Identify which cell holds the provided text, then report its [x, y] central coordinate. 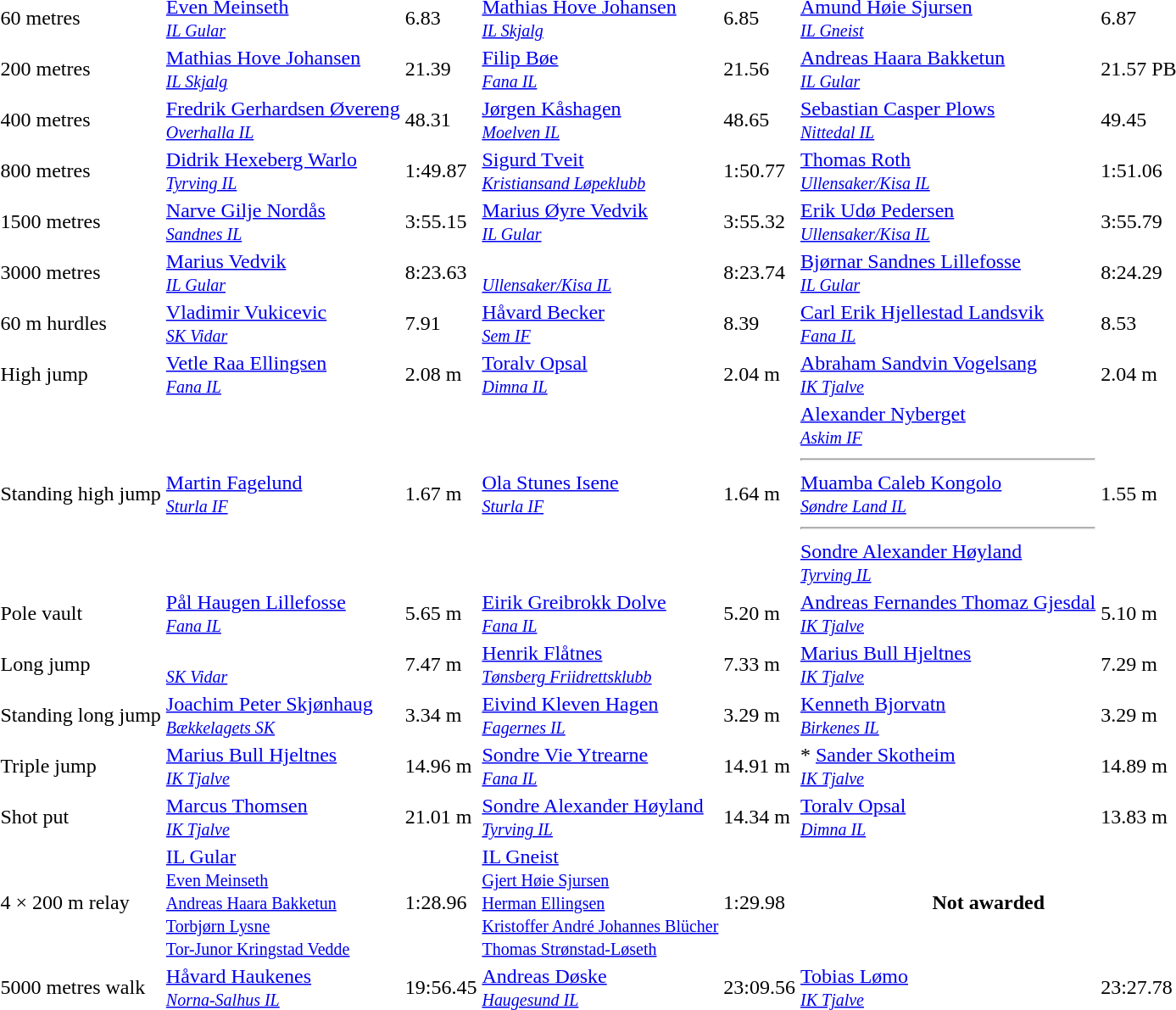
Bjørnar Sandnes LillefosseIL Gular [948, 273]
8:23.74 [760, 273]
Fredrik Gerhardsen ØverengOverhalla IL [283, 120]
5.20 m [760, 614]
14.96 m [441, 767]
3.34 m [441, 716]
1:29.98 [760, 902]
Marius Øyre VedvikIL Gular [600, 222]
Sebastian Casper PlowsNittedal IL [948, 120]
14.34 m [760, 817]
7.33 m [760, 665]
2.04 m [760, 375]
Narve Gilje NordåsSandnes IL [283, 222]
Ola Stunes IseneSturla IF [600, 494]
21.01 m [441, 817]
48.65 [760, 120]
Ullensaker/Kisa IL [600, 273]
Sondre Vie YtrearneFana IL [600, 767]
1:50.77 [760, 171]
Kenneth BjorvatnBirkenes IL [948, 716]
SK Vidar [283, 665]
Håvard BeckerSem IF [600, 324]
1:49.87 [441, 171]
2.08 m [441, 375]
IL GularEven MeinsethAndreas Haara BakketunTorbjørn LysneTor-Junor Kringstad Vedde [283, 902]
1:28.96 [441, 902]
Andreas Haara BakketunIL Gular [948, 70]
5.65 m [441, 614]
Vladimir VukicevicSK Vidar [283, 324]
Joachim Peter SkjønhaugBækkelagets SK [283, 716]
* Sander SkotheimIK Tjalve [948, 767]
Sondre Alexander HøylandTyrving IL [600, 817]
Marius VedvikIL Gular [283, 273]
1.67 m [441, 494]
7.91 [441, 324]
Martin FagelundSturla IF [283, 494]
3:55.32 [760, 222]
Alexander NybergetAskim IFMuamba Caleb KongoloSøndre Land ILSondre Alexander HøylandTyrving IL [948, 494]
14.91 m [760, 767]
Eirik Greibrokk DolveFana IL [600, 614]
7.47 m [441, 665]
Jørgen KåshagenMoelven IL [600, 120]
3.29 m [760, 716]
Erik Udø PedersenUllensaker/Kisa IL [948, 222]
Andreas Fernandes Thomaz GjesdalIK Tjalve [948, 614]
Filip BøeFana IL [600, 70]
8:23.63 [441, 273]
Didrik Hexeberg WarloTyrving IL [283, 171]
Henrik FlåtnesTønsberg Friidrettsklubb [600, 665]
Vetle Raa EllingsenFana IL [283, 375]
Carl Erik Hjellestad LandsvikFana IL [948, 324]
48.31 [441, 120]
Marcus ThomsenIK Tjalve [283, 817]
Thomas RothUllensaker/Kisa IL [948, 171]
3:55.15 [441, 222]
Sigurd TveitKristiansand Løpeklubb [600, 171]
Mathias Hove JohansenIL Skjalg [283, 70]
Pål Haugen LillefosseFana IL [283, 614]
21.56 [760, 70]
1.64 m [760, 494]
Eivind Kleven HagenFagernes IL [600, 716]
Abraham Sandvin VogelsangIK Tjalve [948, 375]
IL GneistGjert Høie SjursenHerman EllingsenKristoffer André Johannes BlücherThomas Strønstad-Løseth [600, 902]
8.39 [760, 324]
21.39 [441, 70]
